Detect which cell encompasses the target text, then output its (x, y) center coordinate. 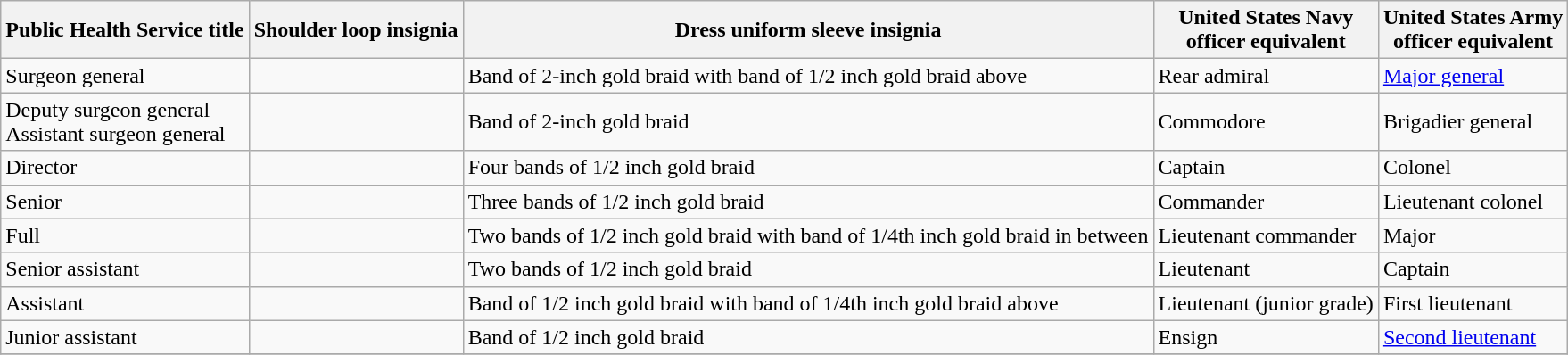
Two bands of 1/2 inch gold braid with band of 1/4th inch gold braid in between (808, 235)
United States Navyofficer equivalent (1266, 30)
Major general (1473, 76)
Band of 2-inch gold braid with band of 1/2 inch gold braid above (808, 76)
Three bands of 1/2 inch gold braid (808, 202)
Second lieutenant (1473, 337)
Major (1473, 235)
Director (125, 168)
Band of 2-inch gold braid (808, 121)
Senior assistant (125, 269)
Rear admiral (1266, 76)
First lieutenant (1473, 303)
Commander (1266, 202)
Dress uniform sleeve insignia (808, 30)
Assistant (125, 303)
Two bands of 1/2 inch gold braid (808, 269)
Brigadier general (1473, 121)
Colonel (1473, 168)
Lieutenant (junior grade) (1266, 303)
Four bands of 1/2 inch gold braid (808, 168)
Deputy surgeon generalAssistant surgeon general (125, 121)
Commodore (1266, 121)
United States Armyofficer equivalent (1473, 30)
Public Health Service title (125, 30)
Ensign (1266, 337)
Full (125, 235)
Surgeon general (125, 76)
Lieutenant commander (1266, 235)
Band of 1/2 inch gold braid with band of 1/4th inch gold braid above (808, 303)
Senior (125, 202)
Shoulder loop insignia (356, 30)
Lieutenant colonel (1473, 202)
Lieutenant (1266, 269)
Band of 1/2 inch gold braid (808, 337)
Junior assistant (125, 337)
